Provide the (X, Y) coordinate of the cell's center where the given text is located.  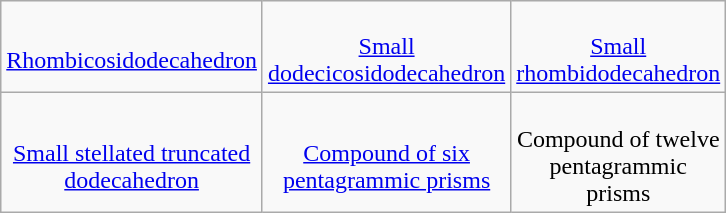
Small rhombidodecahedron (618, 47)
Compound of twelve pentagrammic prisms (618, 152)
Compound of six pentagrammic prisms (386, 152)
Small dodecicosidodecahedron (386, 47)
Small stellated truncated dodecahedron (132, 152)
Rhombicosidodecahedron (132, 47)
